Find where the given text appears and provide that cell's center as (x, y) coordinate. 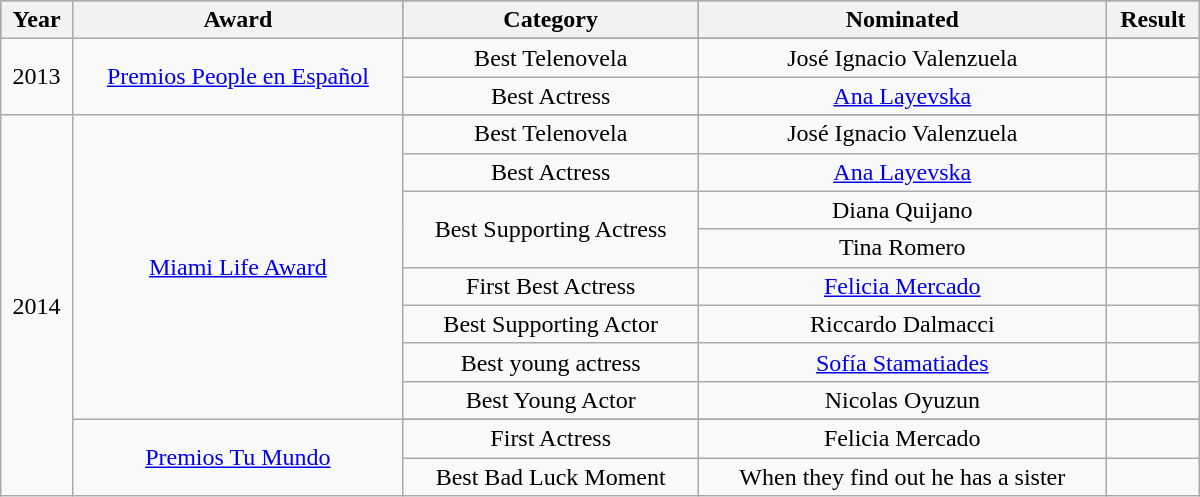
Nominated (902, 20)
Sofía Stamatiades (902, 362)
Miami Life Award (238, 267)
Diana Quijano (902, 210)
Riccardo Dalmacci (902, 324)
Category (550, 20)
First Actress (550, 438)
Premios Tu Mundo (238, 457)
Nicolas Oyuzun (902, 400)
Year (37, 20)
Award (238, 20)
2013 (37, 77)
Best young actress (550, 362)
Best Young Actor (550, 400)
Premios People en Español (238, 77)
Best Bad Luck Moment (550, 477)
Result (1154, 20)
2014 (37, 306)
When they find out he has a sister (902, 477)
First Best Actress (550, 286)
Tina Romero (902, 248)
Best Supporting Actor (550, 324)
Best Supporting Actress (550, 229)
